Return [x, y] of the center of cell containing provided text 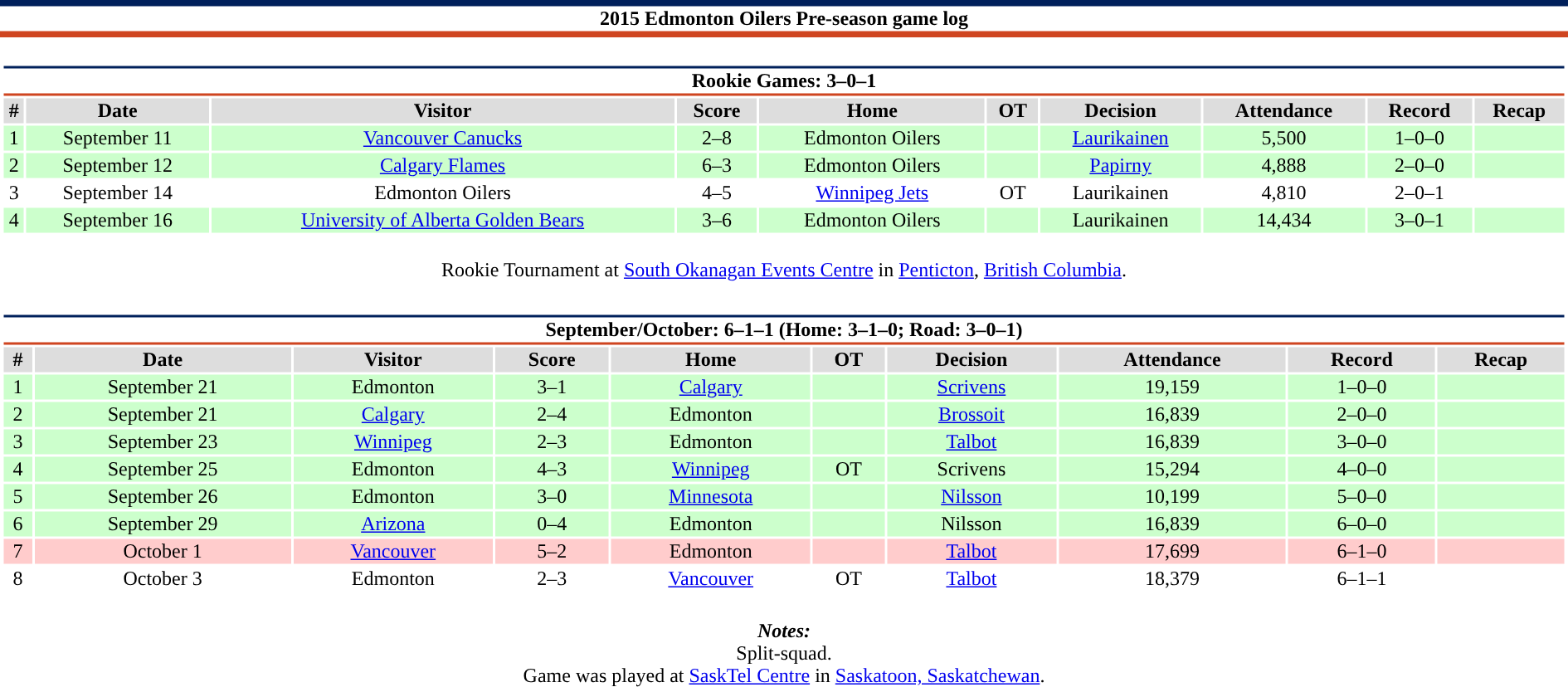
Arizona [393, 524]
Minnesota [710, 497]
2015 Edmonton Oilers Pre-season game log [784, 18]
October 1 [163, 552]
18,379 [1172, 578]
Calgary Flames [443, 165]
September 11 [118, 139]
September 16 [118, 220]
Papirny [1120, 165]
Brossoit [971, 414]
15,294 [1172, 469]
5 [17, 497]
3–0–1 [1419, 220]
September 26 [163, 497]
3–6 [717, 220]
6–1–1 [1362, 578]
3–0–0 [1362, 442]
Rookie Tournament at South Okanagan Events Centre in Penticton, British Columbia. [783, 259]
3–1 [552, 387]
4–3 [552, 469]
0–4 [552, 524]
17,699 [1172, 552]
2–4 [552, 414]
8 [17, 578]
3–0 [552, 497]
4–0–0 [1362, 469]
5–0–0 [1362, 497]
19,159 [1172, 387]
Rookie Games: 3–0–1 [783, 81]
4–5 [717, 193]
Vancouver Canucks [443, 139]
2–8 [717, 139]
6 [17, 524]
September 29 [163, 524]
September 14 [118, 193]
6–3 [717, 165]
5,500 [1284, 139]
14,434 [1284, 220]
10,199 [1172, 497]
5–2 [552, 552]
University of Alberta Golden Bears [443, 220]
4,810 [1284, 193]
September 25 [163, 469]
Winnipeg Jets [873, 193]
October 3 [163, 578]
September 23 [163, 442]
September/October: 6–1–1 (Home: 3–1–0; Road: 3–0–1) [783, 330]
7 [17, 552]
2–0–1 [1419, 193]
6–1–0 [1362, 552]
September 12 [118, 165]
6–0–0 [1362, 524]
4,888 [1284, 165]
